Scan for the cell matching the given text and deliver its [X, Y] coordinate at center. 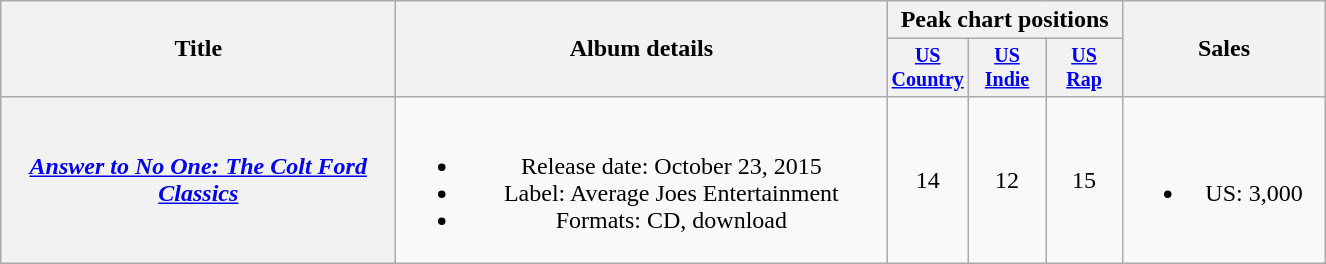
15 [1084, 180]
USIndie [1008, 68]
Album details [642, 49]
Release date: October 23, 2015Label: Average Joes EntertainmentFormats: CD, download [642, 180]
US: 3,000 [1224, 180]
12 [1008, 180]
Sales [1224, 49]
US Country [928, 68]
Answer to No One: The Colt Ford Classics [198, 180]
USRap [1084, 68]
14 [928, 180]
Peak chart positions [1005, 20]
Title [198, 49]
